From the cell containing the given text, extract its center point as (X, Y) coordinate. 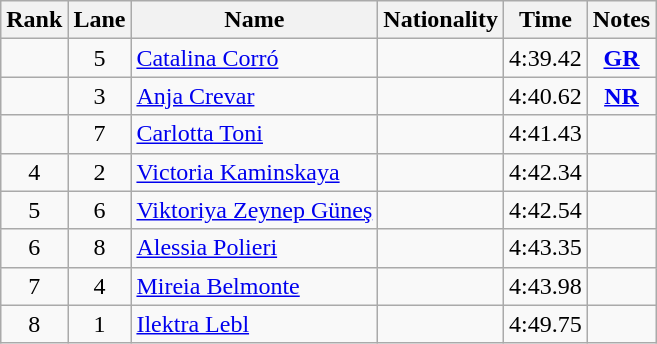
4:43.98 (546, 286)
Ilektra Lebl (254, 324)
Viktoriya Zeynep Güneş (254, 210)
Mireia Belmonte (254, 286)
Lane (100, 20)
4:42.34 (546, 172)
NR (621, 96)
Alessia Polieri (254, 248)
4:40.62 (546, 96)
3 (100, 96)
Time (546, 20)
2 (100, 172)
4:39.42 (546, 58)
4:42.54 (546, 210)
1 (100, 324)
GR (621, 58)
Catalina Corró (254, 58)
Rank (34, 20)
Notes (621, 20)
4:41.43 (546, 134)
Victoria Kaminskaya (254, 172)
Nationality (441, 20)
Name (254, 20)
Anja Crevar (254, 96)
Carlotta Toni (254, 134)
4:43.35 (546, 248)
4:49.75 (546, 324)
